Scan for the cell matching the given text and deliver its [x, y] coordinate at center. 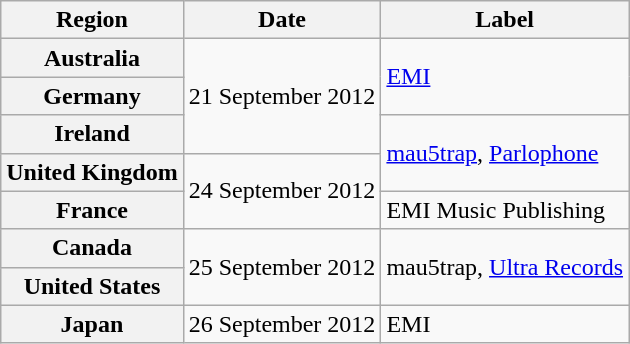
25 September 2012 [282, 267]
Ireland [92, 134]
Australia [92, 58]
mau5trap, Parlophone [505, 153]
Canada [92, 248]
Date [282, 20]
Japan [92, 324]
mau5trap, Ultra Records [505, 267]
United Kingdom [92, 172]
EMI Music Publishing [505, 210]
France [92, 210]
26 September 2012 [282, 324]
21 September 2012 [282, 96]
24 September 2012 [282, 191]
Label [505, 20]
Germany [92, 96]
Region [92, 20]
United States [92, 286]
